Capture the cell that displays the provided text and extract its (x, y) central coordinate. 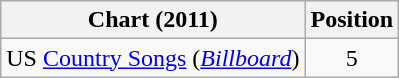
Position (352, 20)
US Country Songs (Billboard) (153, 58)
Chart (2011) (153, 20)
5 (352, 58)
